Detect which cell encompasses the target text, then output its [x, y] center coordinate. 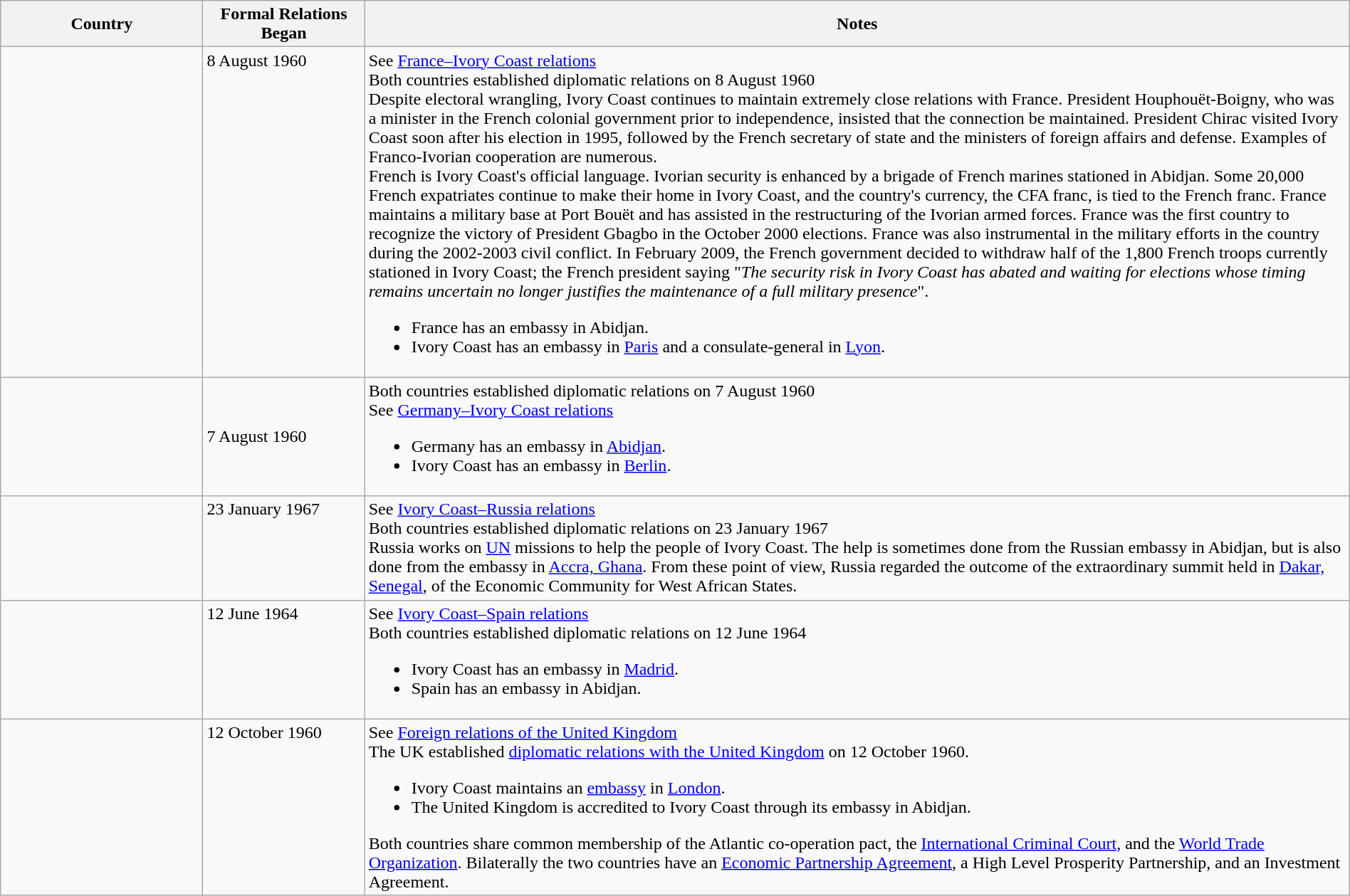
8 August 1960 [283, 212]
23 January 1967 [283, 548]
12 June 1964 [283, 659]
Country [102, 24]
12 October 1960 [283, 807]
Notes [857, 24]
Formal Relations Began [283, 24]
7 August 1960 [283, 437]
